Return the [x, y] coordinate for the center point of the cell that contains the specified text.  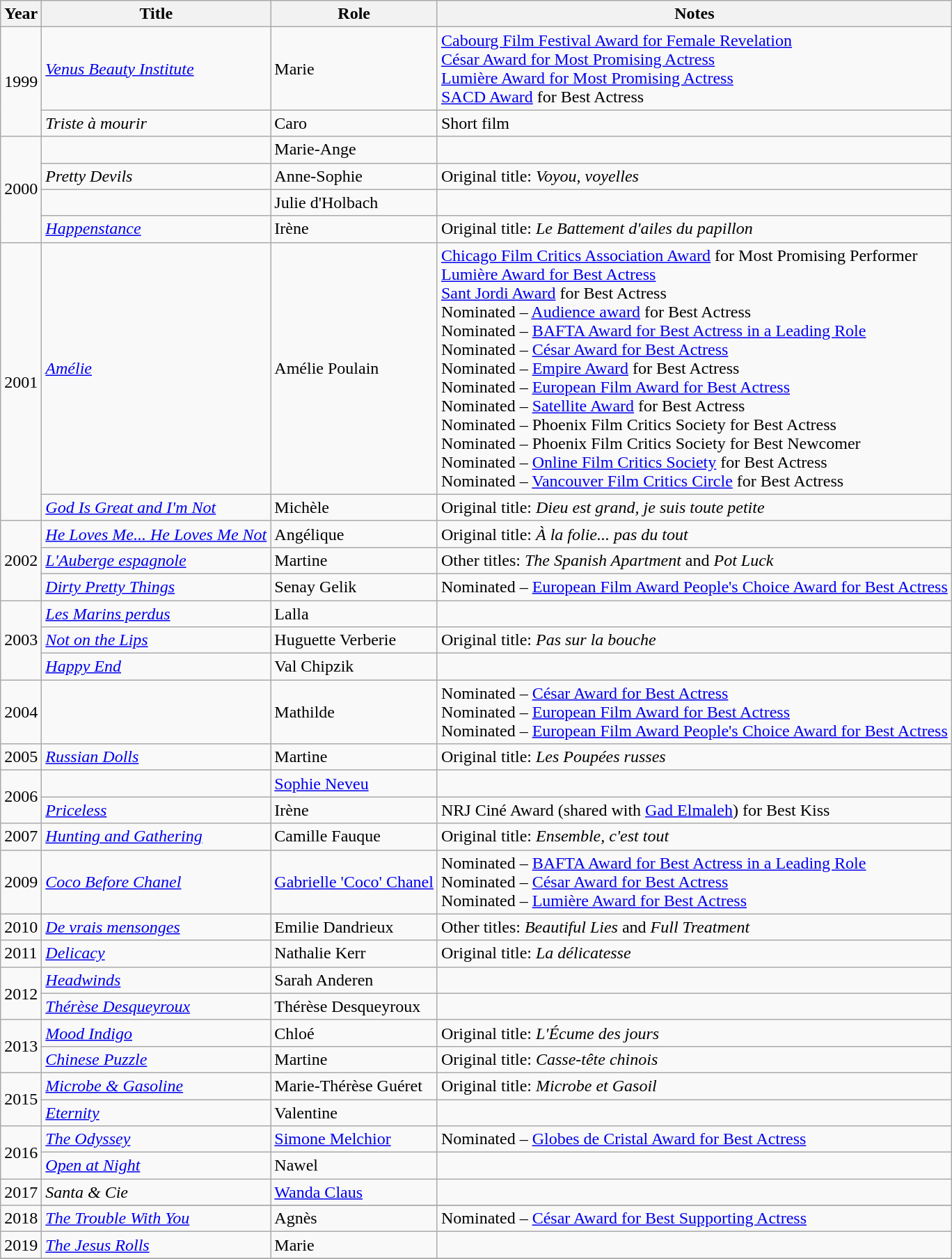
Huguette Verberie [354, 640]
Original title: L'Écume des jours [695, 1033]
Original title: Dieu est grand, je suis toute petite [695, 507]
Year [21, 14]
2001 [21, 381]
Title [156, 14]
Lalla [354, 613]
2011 [21, 953]
Marie-Ange [354, 150]
2019 [21, 1245]
Nominated – European Film Award People's Choice Award for Best Actress [695, 587]
Original title: Casse-tête chinois [695, 1059]
2018 [21, 1219]
Other titles: The Spanish Apartment and Pot Luck [695, 560]
Venus Beauty Institute [156, 68]
Wanda Claus [354, 1192]
Caro [354, 123]
Hunting and Gathering [156, 837]
Other titles: Beautiful Lies and Full Treatment [695, 927]
Original title: Pas sur la bouche [695, 640]
2000 [21, 189]
Microbe & Gasoline [156, 1086]
Not on the Lips [156, 640]
Valentine [354, 1113]
Julie d'Holbach [354, 203]
2010 [21, 927]
Nathalie Kerr [354, 953]
Coco Before Chanel [156, 882]
The Odyssey [156, 1139]
Delicacy [156, 953]
Original title: La délicatesse [695, 953]
Original title: Voyou, voyelles [695, 176]
Michèle [354, 507]
Mathilde [354, 712]
2004 [21, 712]
2003 [21, 640]
Open at Night [156, 1166]
2015 [21, 1099]
Les Marins perdus [156, 613]
Sarah Anderen [354, 980]
2006 [21, 797]
2002 [21, 560]
Role [354, 14]
Notes [695, 14]
Happenstance [156, 229]
Anne-Sophie [354, 176]
Val Chipzik [354, 667]
Santa & Cie [156, 1192]
Original title: Ensemble, c'est tout [695, 837]
2005 [21, 757]
Original title: Les Poupées russes [695, 757]
Agnès [354, 1219]
Nominated – BAFTA Award for Best Actress in a Leading Role Nominated – César Award for Best ActressNominated – Lumière Award for Best Actress [695, 882]
Amélie Poulain [354, 368]
Nominated – César Award for Best Supporting Actress [695, 1219]
Senay Gelik [354, 587]
Pretty Devils [156, 176]
Short film [695, 123]
Eternity [156, 1113]
2017 [21, 1192]
Headwinds [156, 980]
2012 [21, 993]
Happy End [156, 667]
He Loves Me... He Loves Me Not [156, 534]
Chinese Puzzle [156, 1059]
Nawel [354, 1166]
Priceless [156, 810]
Original title: À la folie... pas du tout [695, 534]
God Is Great and I'm Not [156, 507]
Nominated – Globes de Cristal Award for Best Actress [695, 1139]
Mood Indigo [156, 1033]
L'Auberge espagnole [156, 560]
Angélique [354, 534]
2009 [21, 882]
NRJ Ciné Award (shared with Gad Elmaleh) for Best Kiss [695, 810]
1999 [21, 82]
The Jesus Rolls [156, 1245]
Gabrielle 'Coco' Chanel [354, 882]
Amélie [156, 368]
2016 [21, 1153]
Emilie Dandrieux [354, 927]
2013 [21, 1046]
Camille Fauque [354, 837]
Sophie Neveu [354, 784]
Chloé [354, 1033]
Dirty Pretty Things [156, 587]
The Trouble With You [156, 1219]
De vrais mensonges [156, 927]
Triste à mourir [156, 123]
Russian Dolls [156, 757]
Original title: Microbe et Gasoil [695, 1086]
2007 [21, 837]
Original title: Le Battement d'ailes du papillon [695, 229]
Simone Melchior [354, 1139]
Marie-Thérèse Guéret [354, 1086]
